Return the (x, y) coordinate for the center point of the cell that contains the specified text.  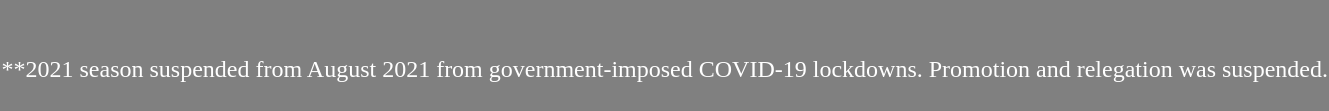
**2021 season suspended from August 2021 from government-imposed COVID-19 lockdowns. Promotion and relegation was suspended. (664, 56)
